Return the [X, Y] coordinate for the center point of the cell that contains the specified text.  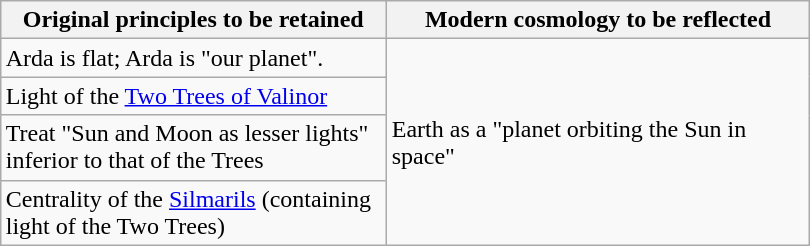
Treat "Sun and Moon as lesser lights" inferior to that of the Trees [193, 148]
Earth as a "planet orbiting the Sun in space" [598, 142]
Modern cosmology to be reflected [598, 20]
Light of the Two Trees of Valinor [193, 96]
Centrality of the Silmarils (containing light of the Two Trees) [193, 212]
Arda is flat; Arda is "our planet". [193, 58]
Original principles to be retained [193, 20]
